Provide the (x, y) coordinate of the cell's center where the given text is located.  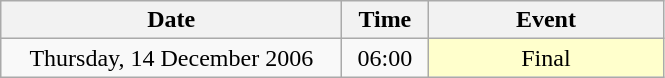
Event (546, 20)
06:00 (385, 58)
Date (172, 20)
Final (546, 58)
Time (385, 20)
Thursday, 14 December 2006 (172, 58)
